Locate the cell with the specified text and output its [X, Y] center coordinate. 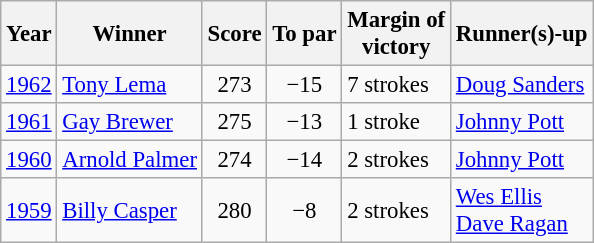
273 [234, 85]
Wes Ellis Dave Ragan [522, 210]
274 [234, 160]
Winner [130, 34]
Year [29, 34]
−8 [304, 210]
Runner(s)-up [522, 34]
To par [304, 34]
Tony Lema [130, 85]
7 strokes [396, 85]
1960 [29, 160]
Billy Casper [130, 210]
Score [234, 34]
1962 [29, 85]
−15 [304, 85]
1961 [29, 122]
Doug Sanders [522, 85]
Arnold Palmer [130, 160]
−13 [304, 122]
275 [234, 122]
1 stroke [396, 122]
Margin ofvictory [396, 34]
−14 [304, 160]
1959 [29, 210]
280 [234, 210]
Gay Brewer [130, 122]
